Search for the cell housing the specified text and yield its (x, y) center coordinate. 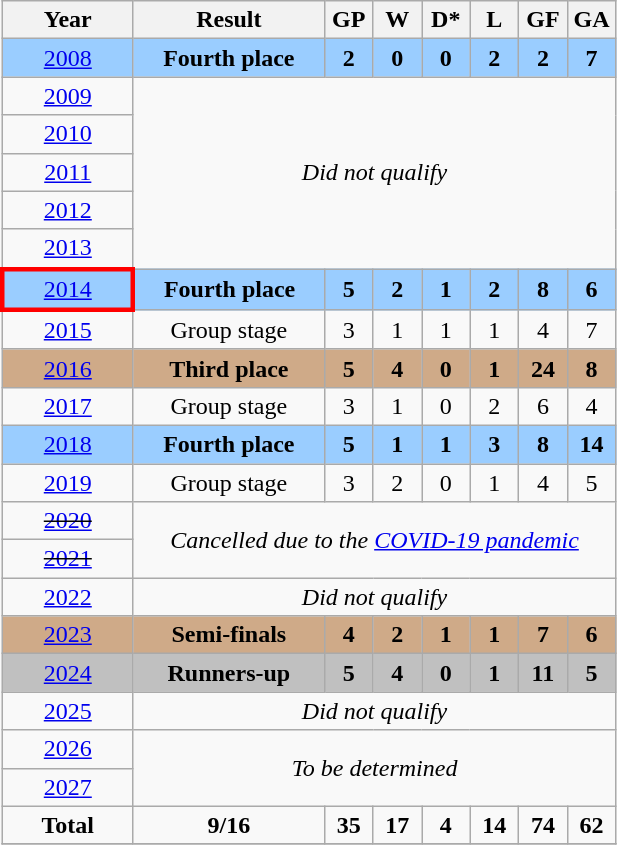
2009 (68, 96)
2025 (68, 711)
2008 (68, 58)
2024 (68, 673)
Total (68, 825)
2022 (68, 597)
2012 (68, 210)
To be determined (374, 768)
GA (592, 20)
2027 (68, 787)
9/16 (228, 825)
2015 (68, 330)
Runners-up (228, 673)
Result (228, 20)
2010 (68, 134)
Year (68, 20)
L (494, 20)
35 (348, 825)
2014 (68, 290)
Third place (228, 368)
2017 (68, 406)
17 (398, 825)
2018 (68, 444)
2016 (68, 368)
D* (446, 20)
W (398, 20)
2020 (68, 521)
11 (544, 673)
GF (544, 20)
2019 (68, 483)
2026 (68, 749)
24 (544, 368)
2023 (68, 635)
62 (592, 825)
Cancelled due to the COVID-19 pandemic (374, 540)
2011 (68, 172)
74 (544, 825)
Semi-finals (228, 635)
2021 (68, 559)
GP (348, 20)
2013 (68, 249)
